Find where the given text appears and provide that cell's center as [x, y] coordinate. 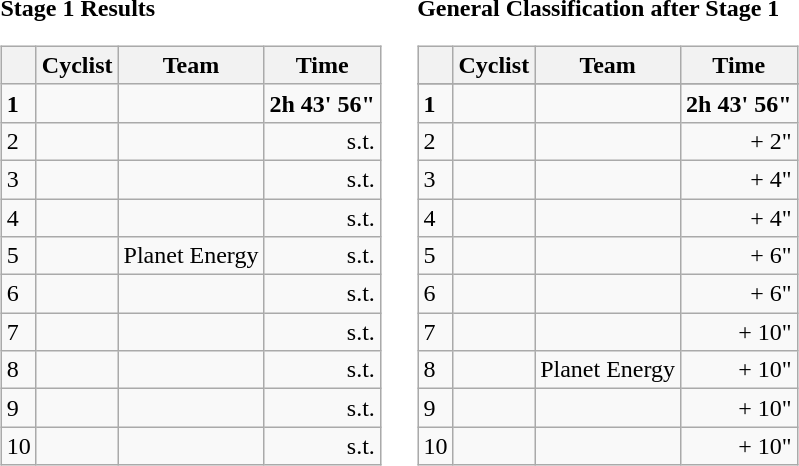
+ 2" [739, 141]
